Find where the given text appears and provide that cell's center as [X, Y] coordinate. 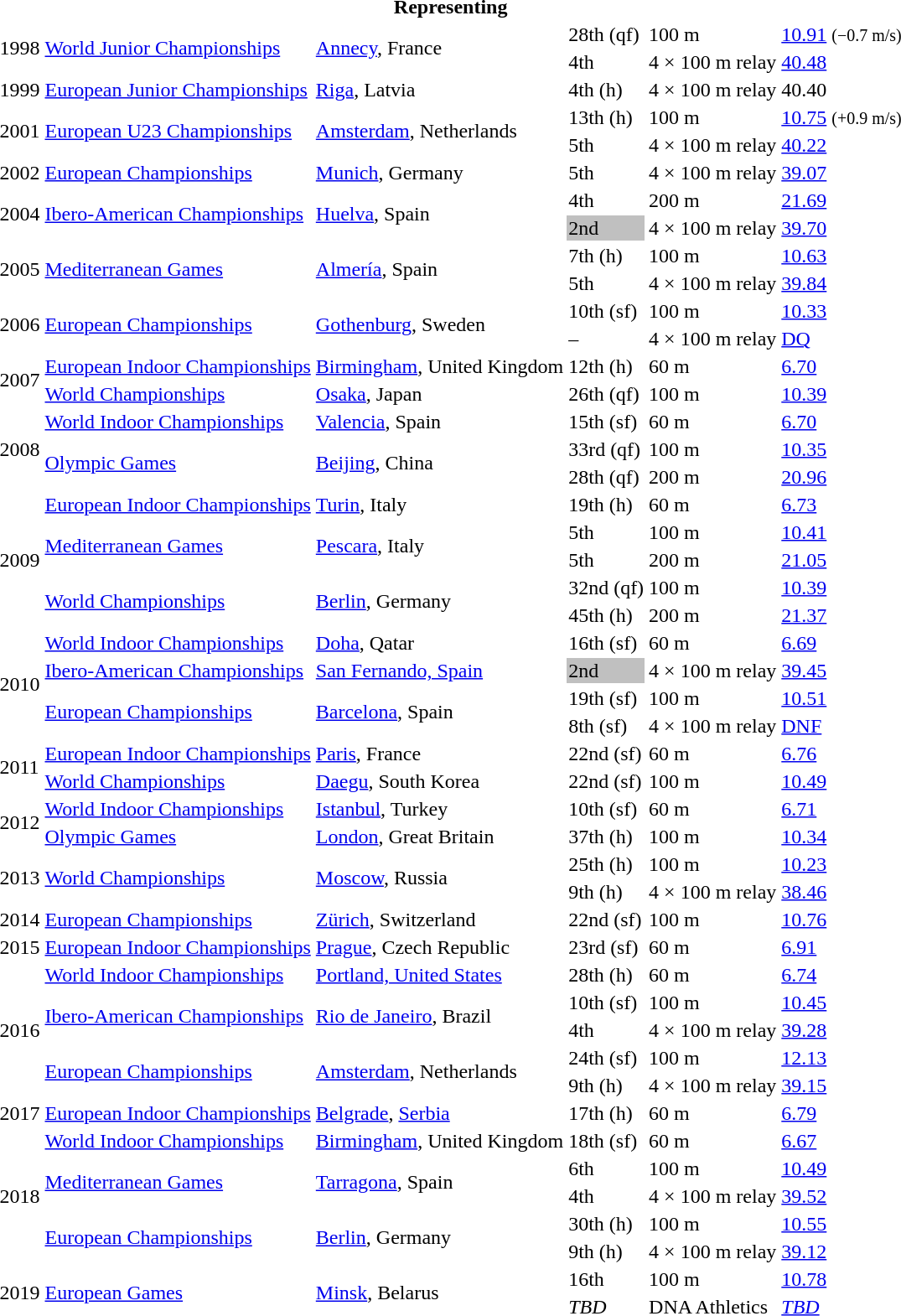
17th (h) [607, 1113]
European Junior Championships [178, 90]
30th (h) [607, 1224]
Barcelona, Spain [439, 712]
London, Great Britain [439, 837]
12th (h) [607, 366]
16th [607, 1279]
Paris, France [439, 754]
26th (qf) [607, 394]
World Junior Championships [178, 49]
33rd (qf) [607, 449]
Huelva, Spain [439, 215]
Daegu, South Korea [439, 781]
25th (h) [607, 864]
Moscow, Russia [439, 878]
Gothenburg, Sweden [439, 325]
Portland, United States [439, 975]
32nd (qf) [607, 588]
Almería, Spain [439, 270]
Munich, Germany [439, 173]
Belgrade, Serbia [439, 1113]
4th (h) [607, 90]
7th (h) [607, 256]
19th (h) [607, 505]
Pescara, Italy [439, 547]
Istanbul, Turkey [439, 809]
– [607, 339]
Doha, Qatar [439, 643]
Tarragona, Spain [439, 1182]
28th (h) [607, 975]
37th (h) [607, 837]
24th (sf) [607, 1058]
Beijing, China [439, 463]
Zürich, Switzerland [439, 920]
16th (sf) [607, 643]
Valencia, Spain [439, 422]
19th (sf) [607, 698]
Rio de Janeiro, Brazil [439, 1016]
45th (h) [607, 615]
Annecy, France [439, 49]
European U23 Championships [178, 131]
8th (sf) [607, 726]
San Fernando, Spain [439, 671]
6th [607, 1168]
13th (h) [607, 117]
Turin, Italy [439, 505]
15th (sf) [607, 422]
23rd (sf) [607, 947]
Prague, Czech Republic [439, 947]
Riga, Latvia [439, 90]
18th (sf) [607, 1141]
Osaka, Japan [439, 394]
